Return (X, Y) of the center of cell containing provided text 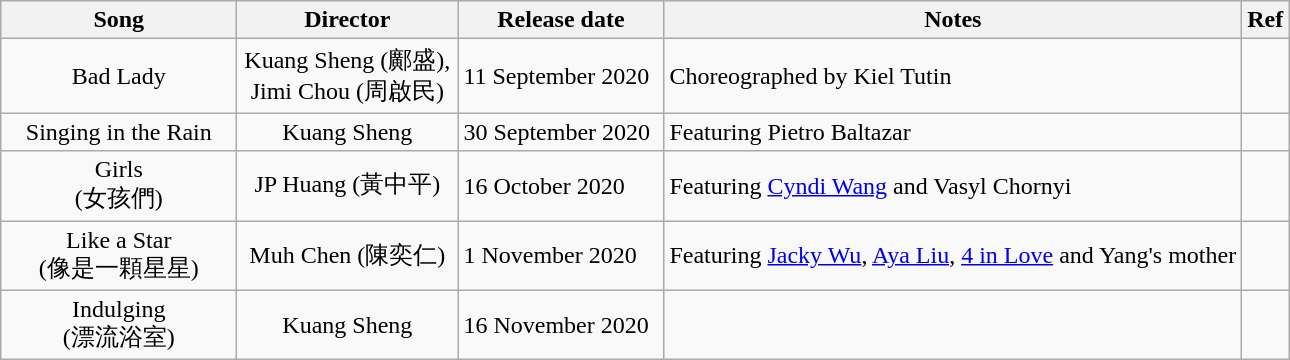
Notes (953, 20)
Girls(女孩們) (119, 186)
Featuring Jacky Wu, Aya Liu, 4 in Love and Yang's mother (953, 255)
Ref (1266, 20)
Choreographed by Kiel Tutin (953, 76)
30 September 2020 (561, 132)
Featuring Pietro Baltazar (953, 132)
Indulging(漂流浴室) (119, 325)
16 November 2020 (561, 325)
Featuring Cyndi Wang and Vasyl Chornyi (953, 186)
11 September 2020 (561, 76)
Kuang Sheng (鄺盛),Jimi Chou (周啟民) (348, 76)
JP Huang (黃中平) (348, 186)
Like a Star(像是一顆星星) (119, 255)
Song (119, 20)
1 November 2020 (561, 255)
16 October 2020 (561, 186)
Release date (561, 20)
Bad Lady (119, 76)
Director (348, 20)
Muh Chen (陳奕仁) (348, 255)
Singing in the Rain (119, 132)
